From the cell containing the given text, extract its center point as [x, y] coordinate. 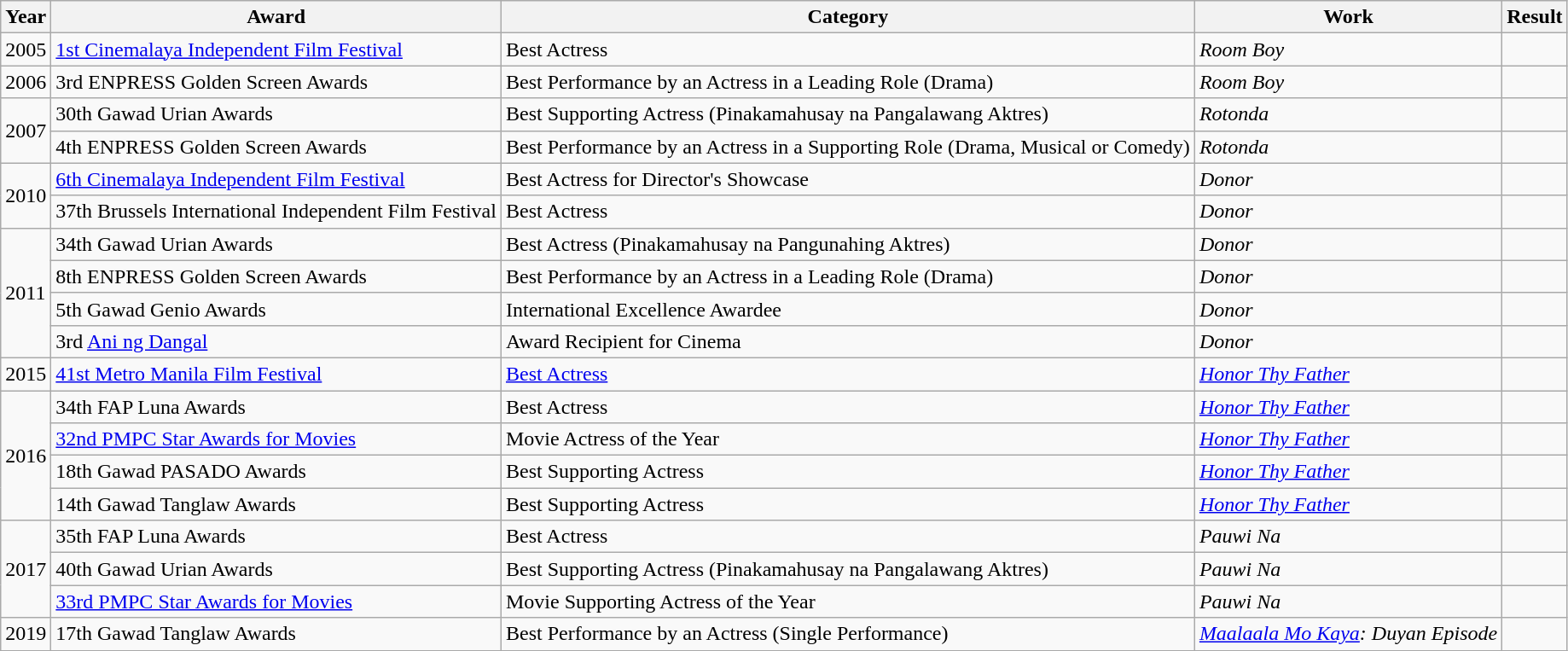
Maalaala Mo Kaya: Duyan Episode [1348, 634]
35th FAP Luna Awards [276, 537]
17th Gawad Tanglaw Awards [276, 634]
34th Gawad Urian Awards [276, 244]
2015 [26, 374]
30th Gawad Urian Awards [276, 114]
Movie Supporting Actress of the Year [848, 602]
2010 [26, 195]
2017 [26, 569]
14th Gawad Tanglaw Awards [276, 504]
4th ENPRESS Golden Screen Awards [276, 147]
33rd PMPC Star Awards for Movies [276, 602]
2019 [26, 634]
6th Cinemalaya Independent Film Festival [276, 179]
Best Performance by an Actress (Single Performance) [848, 634]
International Excellence Awardee [848, 309]
37th Brussels International Independent Film Festival [276, 212]
Year [26, 17]
Result [1535, 17]
41st Metro Manila Film Festival [276, 374]
Best Performance by an Actress in a Supporting Role (Drama, Musical or Comedy) [848, 147]
Work [1348, 17]
Category [848, 17]
Movie Actress of the Year [848, 439]
2006 [26, 82]
1st Cinemalaya Independent Film Festival [276, 49]
32nd PMPC Star Awards for Movies [276, 439]
Award [276, 17]
40th Gawad Urian Awards [276, 569]
2016 [26, 456]
3rd Ani ng Dangal [276, 341]
18th Gawad PASADO Awards [276, 472]
2007 [26, 131]
3rd ENPRESS Golden Screen Awards [276, 82]
2005 [26, 49]
Award Recipient for Cinema [848, 341]
34th FAP Luna Awards [276, 407]
Best Actress for Director's Showcase [848, 179]
2011 [26, 293]
Best Actress (Pinakamahusay na Pangunahing Aktres) [848, 244]
5th Gawad Genio Awards [276, 309]
8th ENPRESS Golden Screen Awards [276, 276]
